Provide the [X, Y] coordinate of the cell's center where the given text is located.  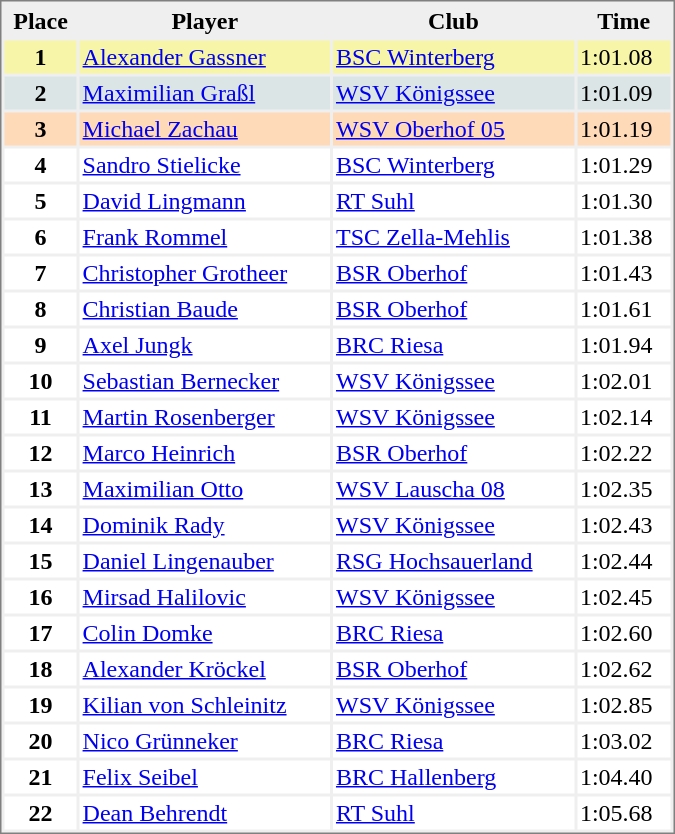
Maximilian Graßl [205, 92]
Alexander Kröckel [205, 668]
9 [40, 344]
1:02.43 [624, 524]
Martin Rosenberger [205, 416]
BRC Hallenberg [454, 776]
Axel Jungk [205, 344]
Kilian von Schleinitz [205, 704]
19 [40, 704]
1:01.19 [624, 128]
1:02.44 [624, 560]
1:02.60 [624, 632]
11 [40, 416]
18 [40, 668]
David Lingmann [205, 200]
RSG Hochsauerland [454, 560]
1:02.22 [624, 452]
10 [40, 380]
16 [40, 596]
1:02.35 [624, 488]
1:01.08 [624, 56]
Daniel Lingenauber [205, 560]
1:01.38 [624, 236]
1:02.14 [624, 416]
WSV Oberhof 05 [454, 128]
1:01.30 [624, 200]
3 [40, 128]
13 [40, 488]
20 [40, 740]
1:02.85 [624, 704]
Sandro Stielicke [205, 164]
Michael Zachau [205, 128]
4 [40, 164]
Club [454, 20]
Christian Baude [205, 308]
12 [40, 452]
1:03.02 [624, 740]
1:02.62 [624, 668]
Frank Rommel [205, 236]
Mirsad Halilovic [205, 596]
1:02.01 [624, 380]
5 [40, 200]
Sebastian Bernecker [205, 380]
Dominik Rady [205, 524]
21 [40, 776]
22 [40, 812]
Dean Behrendt [205, 812]
Maximilian Otto [205, 488]
1:04.40 [624, 776]
1:01.61 [624, 308]
15 [40, 560]
2 [40, 92]
Player [205, 20]
Time [624, 20]
8 [40, 308]
Alexander Gassner [205, 56]
6 [40, 236]
Place [40, 20]
1:01.94 [624, 344]
Marco Heinrich [205, 452]
7 [40, 272]
1:01.29 [624, 164]
1:01.43 [624, 272]
Colin Domke [205, 632]
1 [40, 56]
1:05.68 [624, 812]
TSC Zella-Mehlis [454, 236]
Felix Seibel [205, 776]
1:02.45 [624, 596]
WSV Lauscha 08 [454, 488]
Nico Grünneker [205, 740]
Christopher Grotheer [205, 272]
1:01.09 [624, 92]
17 [40, 632]
14 [40, 524]
